For the text-containing cell, return its midpoint in (X, Y) coordinate format. 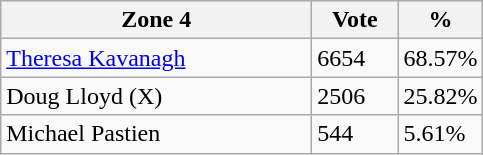
2506 (355, 96)
% (440, 20)
Theresa Kavanagh (156, 58)
68.57% (440, 58)
Michael Pastien (156, 134)
Doug Lloyd (X) (156, 96)
544 (355, 134)
25.82% (440, 96)
5.61% (440, 134)
Vote (355, 20)
6654 (355, 58)
Zone 4 (156, 20)
